Return [x, y] of the center of cell containing provided text 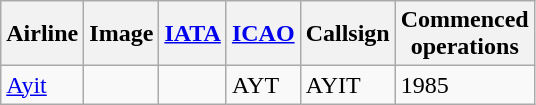
IATA [193, 34]
Callsign [348, 34]
Commencedoperations [464, 34]
AYIT [348, 85]
Airline [42, 34]
Ayit [42, 85]
AYT [263, 85]
Image [122, 34]
ICAO [263, 34]
1985 [464, 85]
